Return the (X, Y) coordinate for the center point of the cell that contains the specified text.  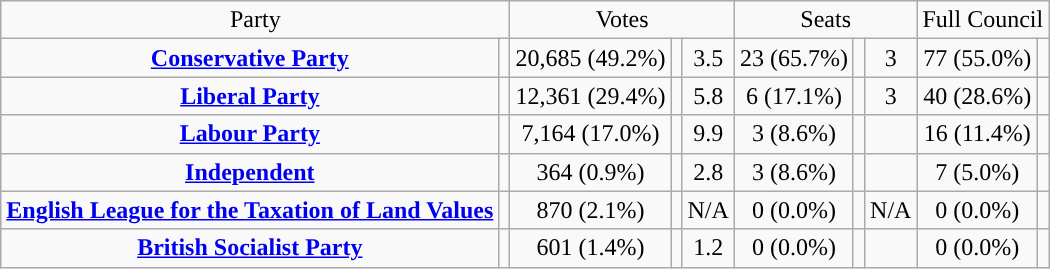
7 (5.0%) (978, 172)
1.2 (708, 248)
601 (1.4%) (590, 248)
5.8 (708, 96)
Votes (622, 20)
40 (28.6%) (978, 96)
7,164 (17.0%) (590, 134)
9.9 (708, 134)
77 (55.0%) (978, 58)
Labour Party (250, 134)
Conservative Party (250, 58)
16 (11.4%) (978, 134)
20,685 (49.2%) (590, 58)
364 (0.9%) (590, 172)
3.5 (708, 58)
23 (65.7%) (794, 58)
Seats (826, 20)
Liberal Party (250, 96)
English League for the Taxation of Land Values (250, 210)
2.8 (708, 172)
12,361 (29.4%) (590, 96)
Independent (250, 172)
6 (17.1%) (794, 96)
British Socialist Party (250, 248)
870 (2.1%) (590, 210)
Full Council (983, 20)
Party (256, 20)
